Detect which cell encompasses the target text, then output its (X, Y) center coordinate. 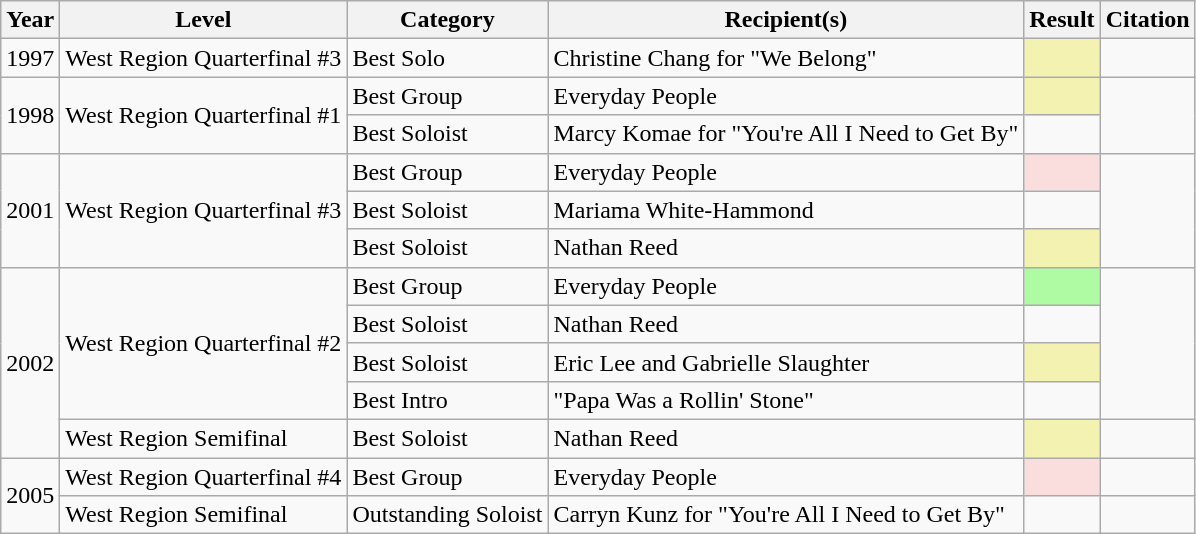
1998 (30, 115)
"Papa Was a Rollin' Stone" (786, 400)
West Region Quarterfinal #2 (204, 343)
Best Intro (448, 400)
Outstanding Soloist (448, 515)
Category (448, 20)
2002 (30, 362)
Result (1062, 20)
Year (30, 20)
2001 (30, 210)
Eric Lee and Gabrielle Slaughter (786, 362)
Marcy Komae for "You're All I Need to Get By" (786, 134)
Level (204, 20)
Recipient(s) (786, 20)
1997 (30, 58)
Carryn Kunz for "You're All I Need to Get By" (786, 515)
Mariama White-Hammond (786, 210)
Christine Chang for "We Belong" (786, 58)
Citation (1148, 20)
2005 (30, 496)
West Region Quarterfinal #1 (204, 115)
Best Solo (448, 58)
West Region Quarterfinal #4 (204, 477)
